Capture the cell that displays the provided text and extract its [x, y] central coordinate. 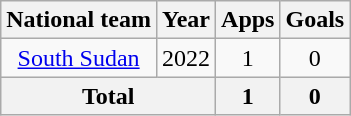
National team [79, 20]
Goals [315, 20]
South Sudan [79, 58]
Year [186, 20]
Total [108, 96]
Apps [248, 20]
2022 [186, 58]
